Determine the [X, Y] coordinate at the center of the cell enclosing the given text.  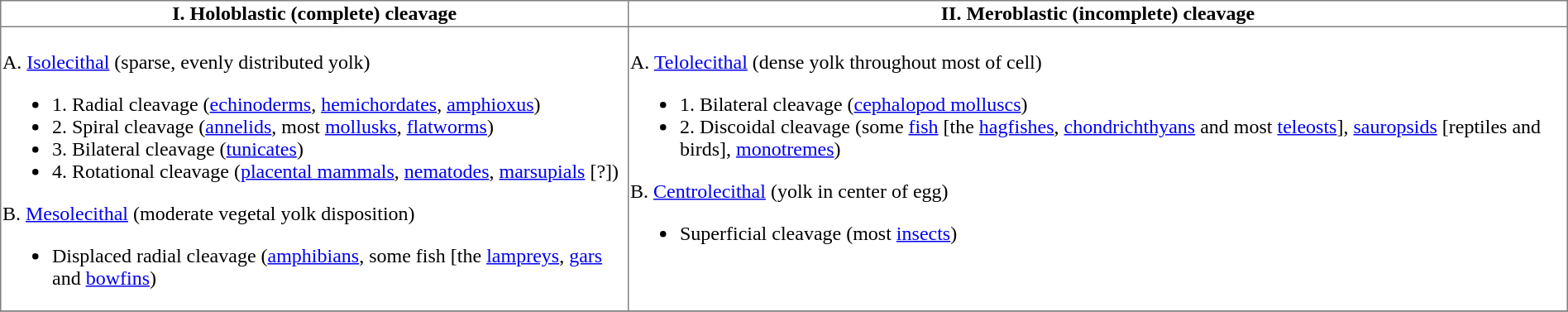
II. Meroblastic (incomplete) cleavage [1098, 14]
I. Holoblastic (complete) cleavage [314, 14]
